Return the [x, y] coordinate for the center point of the cell that contains the specified text.  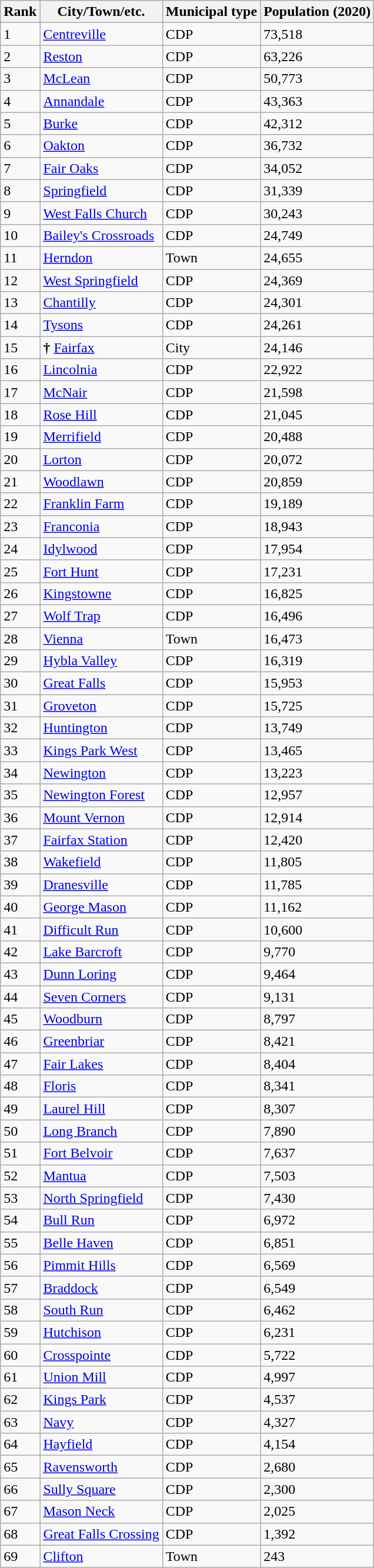
6,569 [318, 1265]
Bull Run [101, 1220]
Great Falls Crossing [101, 1534]
Centreville [101, 34]
7 [20, 168]
62 [20, 1400]
West Springfield [101, 281]
243 [318, 1556]
McLean [101, 79]
13,223 [318, 773]
16,825 [318, 593]
30,243 [318, 213]
McNair [101, 392]
11 [20, 258]
7,890 [318, 1131]
13 [20, 303]
Clifton [101, 1556]
1,392 [318, 1534]
Kingstowne [101, 593]
West Falls Church [101, 213]
Mantua [101, 1176]
33 [20, 750]
4,327 [318, 1422]
Lorton [101, 459]
31,339 [318, 191]
Chantilly [101, 303]
Hutchison [101, 1332]
56 [20, 1265]
2,680 [318, 1467]
North Springfield [101, 1198]
7,637 [318, 1153]
16,496 [318, 616]
53 [20, 1198]
6,549 [318, 1287]
City [211, 348]
Rose Hill [101, 415]
24,369 [318, 281]
22 [20, 504]
12,957 [318, 795]
24,261 [318, 325]
Ravensworth [101, 1467]
2,300 [318, 1489]
8,797 [318, 1019]
10 [20, 235]
51 [20, 1153]
59 [20, 1332]
21 [20, 482]
8,404 [318, 1064]
Great Falls [101, 683]
Dranesville [101, 885]
16 [20, 370]
Huntington [101, 728]
Kings Park [101, 1400]
Dunn Loring [101, 974]
28 [20, 638]
73,518 [318, 34]
6,462 [318, 1310]
18 [20, 415]
42,312 [318, 124]
Belle Haven [101, 1243]
6,851 [318, 1243]
8,341 [318, 1086]
55 [20, 1243]
15,953 [318, 683]
Mount Vernon [101, 818]
Fair Lakes [101, 1064]
Difficult Run [101, 929]
32 [20, 728]
57 [20, 1287]
17,954 [318, 549]
11,785 [318, 885]
36 [20, 818]
43 [20, 974]
66 [20, 1489]
17,231 [318, 571]
Braddock [101, 1287]
8,307 [318, 1109]
Hayfield [101, 1444]
Reston [101, 56]
Woodburn [101, 1019]
34 [20, 773]
50,773 [318, 79]
10,600 [318, 929]
Crosspointe [101, 1355]
9 [20, 213]
Lincolnia [101, 370]
37 [20, 840]
Burke [101, 124]
12,420 [318, 840]
30 [20, 683]
31 [20, 706]
Municipal type [211, 12]
13,465 [318, 750]
67 [20, 1512]
19,189 [318, 504]
52 [20, 1176]
Long Branch [101, 1131]
Pimmit Hills [101, 1265]
Hybla Valley [101, 661]
24,655 [318, 258]
34,052 [318, 168]
8,421 [318, 1042]
17 [20, 392]
69 [20, 1556]
15,725 [318, 706]
2,025 [318, 1512]
21,045 [318, 415]
26 [20, 593]
Union Mill [101, 1377]
† Fairfax [101, 348]
11,805 [318, 862]
45 [20, 1019]
Laurel Hill [101, 1109]
49 [20, 1109]
27 [20, 616]
43,363 [318, 101]
Vienna [101, 638]
6,231 [318, 1332]
24 [20, 549]
4,997 [318, 1377]
Sully Square [101, 1489]
48 [20, 1086]
21,598 [318, 392]
14 [20, 325]
65 [20, 1467]
7,430 [318, 1198]
15 [20, 348]
44 [20, 997]
7,503 [318, 1176]
16,319 [318, 661]
60 [20, 1355]
68 [20, 1534]
11,162 [318, 907]
16,473 [318, 638]
20,488 [318, 437]
25 [20, 571]
24,301 [318, 303]
4,537 [318, 1400]
Merrifield [101, 437]
41 [20, 929]
Annandale [101, 101]
23 [20, 526]
5,722 [318, 1355]
46 [20, 1042]
5 [20, 124]
24,749 [318, 235]
6 [20, 146]
Fairfax Station [101, 840]
13,749 [318, 728]
Fort Hunt [101, 571]
Fair Oaks [101, 168]
63,226 [318, 56]
9,770 [318, 952]
Oakton [101, 146]
Franconia [101, 526]
Franklin Farm [101, 504]
Tysons [101, 325]
22,922 [318, 370]
South Run [101, 1310]
Springfield [101, 191]
Seven Corners [101, 997]
40 [20, 907]
1 [20, 34]
18,943 [318, 526]
2 [20, 56]
9,464 [318, 974]
Herndon [101, 258]
City/Town/etc. [101, 12]
Mason Neck [101, 1512]
Rank [20, 12]
20 [20, 459]
61 [20, 1377]
20,072 [318, 459]
4 [20, 101]
38 [20, 862]
29 [20, 661]
Population (2020) [318, 12]
8 [20, 191]
Lake Barcroft [101, 952]
3 [20, 79]
42 [20, 952]
19 [20, 437]
Idylwood [101, 549]
Bailey's Crossroads [101, 235]
50 [20, 1131]
Newington [101, 773]
Woodlawn [101, 482]
4,154 [318, 1444]
George Mason [101, 907]
39 [20, 885]
Kings Park West [101, 750]
54 [20, 1220]
20,859 [318, 482]
47 [20, 1064]
12 [20, 281]
9,131 [318, 997]
Navy [101, 1422]
36,732 [318, 146]
12,914 [318, 818]
Floris [101, 1086]
Wolf Trap [101, 616]
6,972 [318, 1220]
Fort Belvoir [101, 1153]
Groveton [101, 706]
24,146 [318, 348]
63 [20, 1422]
Newington Forest [101, 795]
35 [20, 795]
58 [20, 1310]
Wakefield [101, 862]
Greenbriar [101, 1042]
64 [20, 1444]
